Detect which cell encompasses the target text, then output its [x, y] center coordinate. 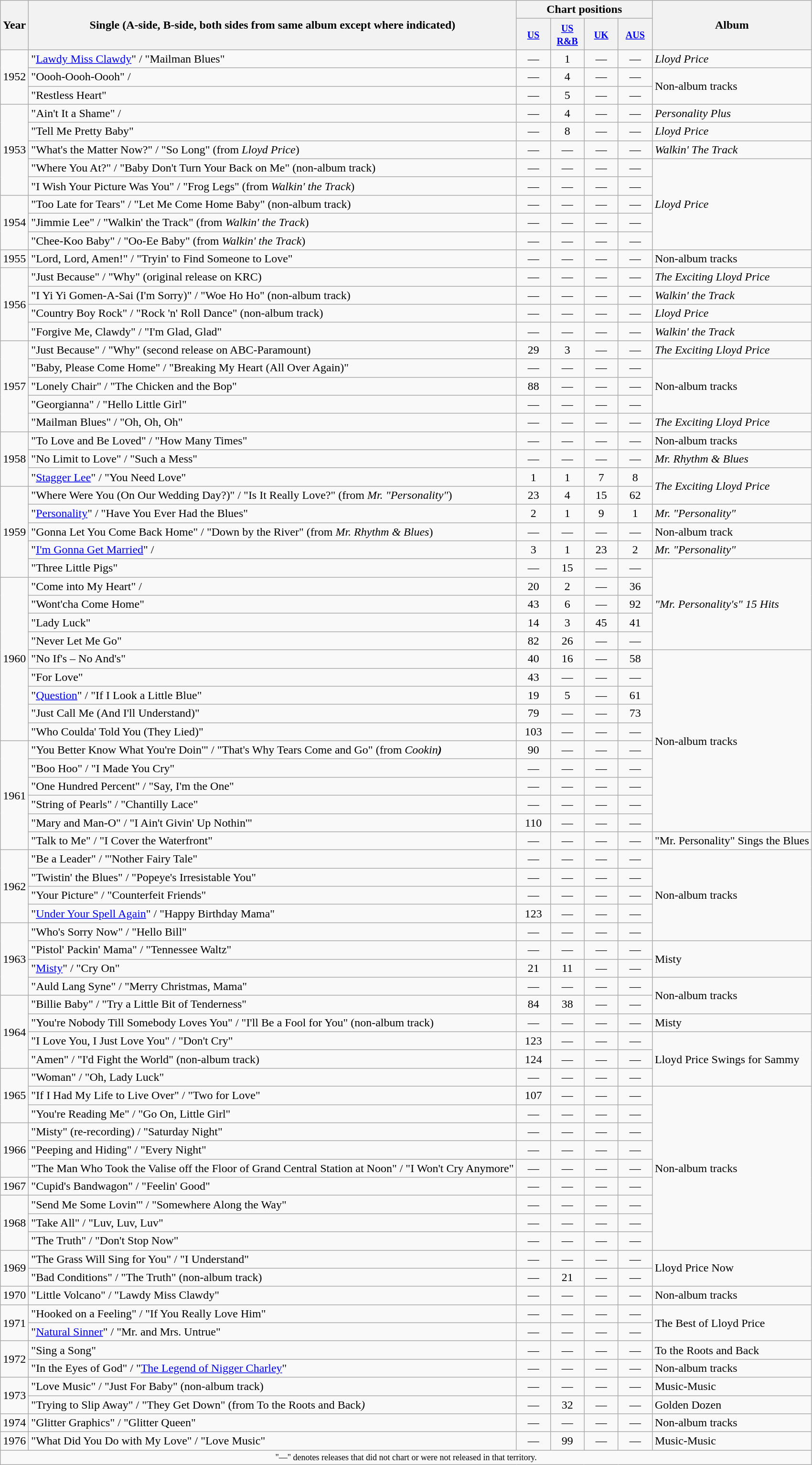
"Love Music" / "Just For Baby" (non-album track) [272, 1386]
"Forgive Me, Clawdy" / "I'm Glad, Glad" [272, 332]
"I'm Gonna Get Married" / [272, 550]
124 [533, 1059]
"What Did You Do with My Love" / "Love Music" [272, 1441]
"Just Call Me (And I'll Understand)" [272, 713]
"Chee-Koo Baby" / "Oo-Ee Baby" (from Walkin' the Track) [272, 240]
38 [567, 1004]
"Mr. Personality's" 15 Hits [732, 604]
"Amen" / "I'd Fight the World" (non-album track) [272, 1059]
"Never Let Me Go" [272, 641]
"Personality" / "Have You Ever Had the Blues" [272, 513]
62 [635, 495]
"Your Picture" / "Counterfeit Friends" [272, 895]
"The Man Who Took the Valise off the Floor of Grand Central Station at Noon" / "I Won't Cry Anymore" [272, 1168]
"Mailman Blues" / "Oh, Oh, Oh" [272, 422]
"Oooh-Oooh-Oooh" / [272, 77]
6 [567, 604]
"Wont'cha Come Home" [272, 604]
103 [533, 732]
45 [601, 623]
"Come into My Heart" / [272, 586]
107 [533, 1095]
36 [635, 586]
"Bad Conditions" / "The Truth" (non-album track) [272, 1277]
Year [14, 25]
20 [533, 586]
1973 [14, 1395]
"If I Had My Life to Live Over" / "Two for Love" [272, 1095]
"I Yi Yi Gomen-A-Sai (I'm Sorry)" / "Woe Ho Ho" (non-album track) [272, 295]
1965 [14, 1095]
84 [533, 1004]
1961 [14, 795]
"In the Eyes of God" / "The Legend of Nigger Charley" [272, 1368]
"Three Little Pigs" [272, 568]
92 [635, 604]
99 [567, 1441]
"Too Late for Tears" / "Let Me Come Home Baby" (non-album track) [272, 204]
"Where Were You (On Our Wedding Day?)" / "Is It Really Love?" (from Mr. "Personality") [272, 495]
"Be a Leader" / "'Nother Fairy Tale" [272, 859]
"Country Boy Rock" / "Rock 'n' Roll Dance" (non-album track) [272, 313]
Walkin' The Track [732, 150]
"Ain't It a Shame" / [272, 113]
"String of Pearls" / "Chantilly Lace" [272, 804]
"Woman" / "Oh, Lady Luck" [272, 1077]
1969 [14, 1268]
"Misty" / "Cry On" [272, 968]
1964 [14, 1032]
40 [533, 659]
"You're Nobody Till Somebody Loves You" / "I'll Be a Fool for You" (non-album track) [272, 1023]
"Baby, Please Come Home" / "Breaking My Heart (All Over Again)" [272, 368]
1968 [14, 1223]
"What's the Matter Now?" / "So Long" (from Lloyd Price) [272, 150]
Golden Dozen [732, 1404]
Mr. Rhythm & Blues [732, 459]
"Pistol' Packin' Mama" / "Tennessee Waltz" [272, 950]
"Jimmie Lee" / "Walkin' the Track" (from Walkin' the Track) [272, 222]
1976 [14, 1441]
"You're Reading Me" / "Go On, Little Girl" [272, 1114]
61 [635, 695]
1952 [14, 77]
1972 [14, 1359]
73 [635, 713]
"Who's Sorry Now" / "Hello Bill" [272, 932]
"Question" / "If I Look a Little Blue" [272, 695]
"I Love You, I Just Love You" / "Don't Cry" [272, 1041]
"Sing a Song" [272, 1350]
"Lawdy Miss Clawdy" / "Mailman Blues" [272, 59]
"Auld Lang Syne" / "Merry Christmas, Mama" [272, 986]
90 [533, 750]
29 [533, 350]
"Lady Luck" [272, 623]
1963 [14, 959]
1971 [14, 1323]
"Stagger Lee" / "You Need Love" [272, 477]
"Take All" / "Luv, Luv, Luv" [272, 1223]
"Lord, Lord, Amen!" / "Tryin' to Find Someone to Love" [272, 259]
"I Wish Your Picture Was You" / "Frog Legs" (from Walkin' the Track) [272, 186]
"Mr. Personality" Sings the Blues [732, 841]
79 [533, 713]
"Natural Sinner" / "Mr. and Mrs. Untrue" [272, 1332]
UK [601, 34]
110 [533, 822]
"Little Volcano" / "Lawdy Miss Clawdy" [272, 1295]
"You Better Know What You're Doin'" / "That's Why Tears Come and Go" (from Cookin) [272, 750]
82 [533, 641]
US R&B [567, 34]
To the Roots and Back [732, 1350]
Personality Plus [732, 113]
Lloyd Price Now [732, 1268]
"To Love and Be Loved" / "How Many Times" [272, 441]
"Just Because" / "Why" (second release on ABC-Paramount) [272, 350]
Non-album track [732, 532]
"Talk to Me" / "I Cover the Waterfront" [272, 841]
32 [567, 1404]
"Who Coulda' Told You (They Lied)" [272, 732]
1955 [14, 259]
AUS [635, 34]
58 [635, 659]
"Cupid's Bandwagon" / "Feelin' Good" [272, 1186]
1954 [14, 222]
"One Hundred Percent" / "Say, I'm the One" [272, 786]
1974 [14, 1423]
"The Grass Will Sing for You" / "I Understand" [272, 1259]
1958 [14, 459]
16 [567, 659]
11 [567, 968]
1956 [14, 304]
"No Limit to Love" / "Such a Mess" [272, 459]
1970 [14, 1295]
"Glitter Graphics" / "Glitter Queen" [272, 1423]
"The Truth" / "Don't Stop Now" [272, 1241]
14 [533, 623]
1959 [14, 531]
"—" denotes releases that did not chart or were not released in that territory. [406, 1457]
"Misty" (re-recording) / "Saturday Night" [272, 1132]
19 [533, 695]
"Under Your Spell Again" / "Happy Birthday Mama" [272, 914]
"Lonely Chair" / "The Chicken and the Bop" [272, 386]
Chart positions [584, 10]
"Georgianna" / "Hello Little Girl" [272, 404]
26 [567, 641]
"Gonna Let You Come Back Home" / "Down by the River" (from Mr. Rhythm & Blues) [272, 532]
"Just Because" / "Why" (original release on KRC) [272, 277]
"No If's – No And's" [272, 659]
"For Love" [272, 677]
"Peeping and Hiding" / "Every Night" [272, 1150]
1960 [14, 659]
41 [635, 623]
1966 [14, 1150]
1967 [14, 1186]
"Restless Heart" [272, 95]
"Billie Baby" / "Try a Little Bit of Tenderness" [272, 1004]
"Hooked on a Feeling" / "If You Really Love Him" [272, 1314]
"Mary and Man-O" / "I Ain't Givin' Up Nothin'" [272, 822]
"Trying to Slip Away" / "They Get Down" (from To the Roots and Back) [272, 1404]
"Where You At?" / "Baby Don't Turn Your Back on Me" (non-album track) [272, 168]
Album [732, 25]
Lloyd Price Swings for Sammy [732, 1059]
Single (A-side, B-side, both sides from same album except where indicated) [272, 25]
The Best of Lloyd Price [732, 1323]
1957 [14, 386]
88 [533, 386]
"Send Me Some Lovin'" / "Somewhere Along the Way" [272, 1205]
"Boo Hoo" / "I Made You Cry" [272, 768]
"Tell Me Pretty Baby" [272, 131]
US [533, 34]
1962 [14, 886]
1953 [14, 150]
"Twistin' the Blues" / "Popeye's Irresistable You" [272, 877]
7 [601, 477]
9 [601, 513]
